Scan for the cell matching the given text and deliver its [X, Y] coordinate at center. 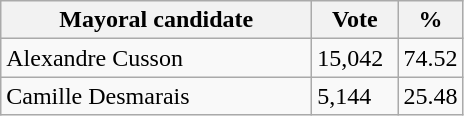
% [430, 20]
15,042 [355, 58]
74.52 [430, 58]
Mayoral candidate [156, 20]
Alexandre Cusson [156, 58]
5,144 [355, 96]
Vote [355, 20]
Camille Desmarais [156, 96]
25.48 [430, 96]
